Extract the [x, y] coordinate from the center of the cell holding the provided text.  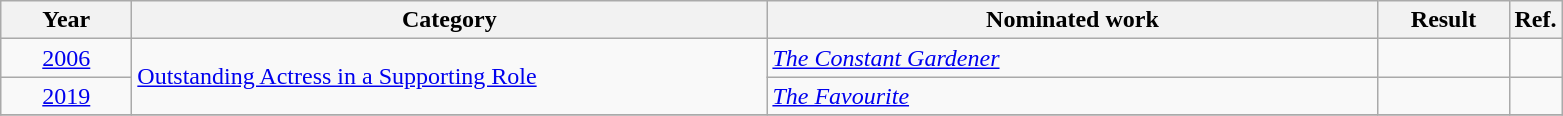
Outstanding Actress in a Supporting Role [450, 77]
The Favourite [1072, 96]
Ref. [1536, 20]
Category [450, 20]
2006 [66, 58]
Result [1444, 20]
Nominated work [1072, 20]
2019 [66, 96]
Year [66, 20]
The Constant Gardener [1072, 58]
